Capture the cell that displays the provided text and extract its [x, y] central coordinate. 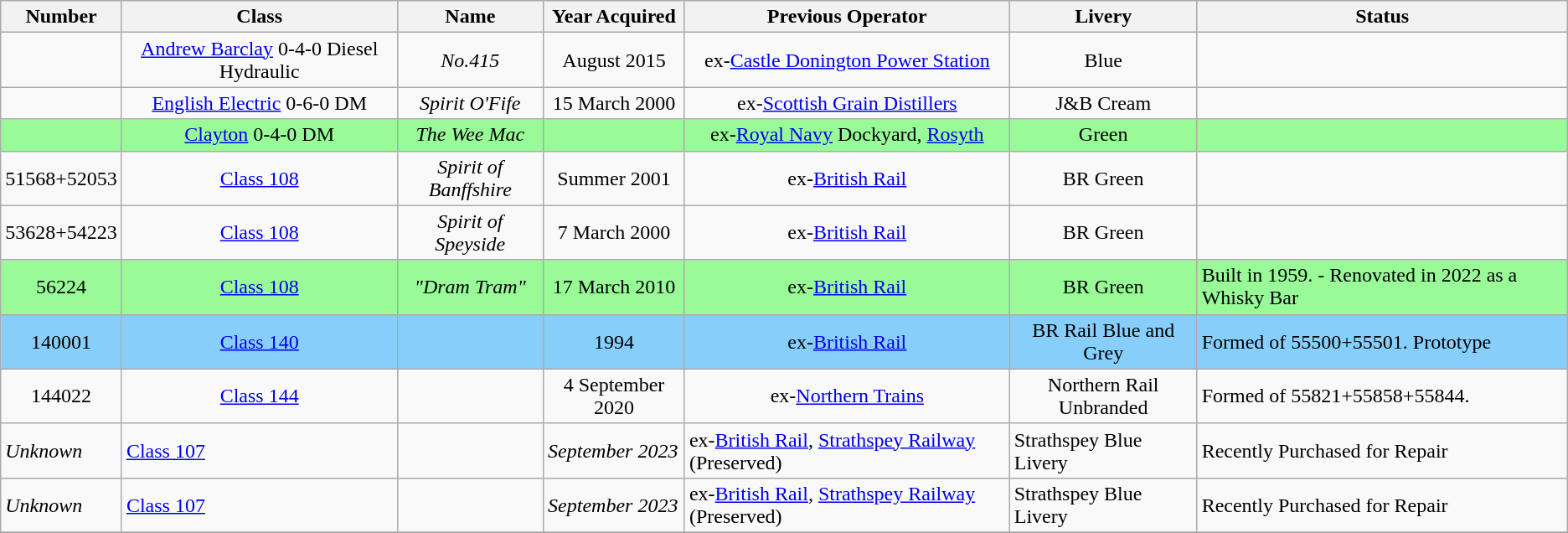
J&B Cream [1103, 103]
56224 [62, 287]
7 March 2000 [615, 233]
17 March 2010 [615, 287]
Spirit of Banffshire [471, 178]
ex-Scottish Grain Distillers [847, 103]
53628+54223 [62, 233]
1994 [615, 342]
Formed of 55821+55858+55844. [1382, 396]
Number [62, 17]
51568+52053 [62, 178]
ex-Royal Navy Dockyard, Rosyth [847, 135]
Name [471, 17]
Spirit O'Fife [471, 103]
Spirit of Speyside [471, 233]
Green [1103, 135]
Livery [1103, 17]
144022 [62, 396]
4 September 2020 [615, 396]
Class [260, 17]
Year Acquired [615, 17]
BR Rail Blue and Grey [1103, 342]
ex-Castle Donington Power Station [847, 60]
Formed of 55500+55501. Prototype [1382, 342]
The Wee Mac [471, 135]
Previous Operator [847, 17]
Clayton 0-4-0 DM [260, 135]
ex-Northern Trains [847, 396]
Summer 2001 [615, 178]
Blue [1103, 60]
Status [1382, 17]
Class 144 [260, 396]
"Dram Tram" [471, 287]
Class 140 [260, 342]
No.415 [471, 60]
English Electric 0-6-0 DM [260, 103]
15 March 2000 [615, 103]
August 2015 [615, 60]
Built in 1959. - Renovated in 2022 as a Whisky Bar [1382, 287]
Andrew Barclay 0-4-0 Diesel Hydraulic [260, 60]
140001 [62, 342]
Northern Rail Unbranded [1103, 396]
